Return (X, Y) of the center of cell containing provided text 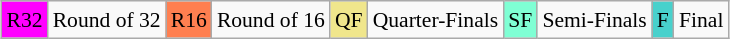
Quarter-Finals (436, 20)
R32 (25, 20)
Semi-Finals (594, 20)
Round of 16 (271, 20)
R16 (189, 20)
F (663, 20)
SF (520, 20)
QF (349, 20)
Round of 32 (107, 20)
Final (702, 20)
